For the text-containing cell, return its midpoint in [X, Y] coordinate format. 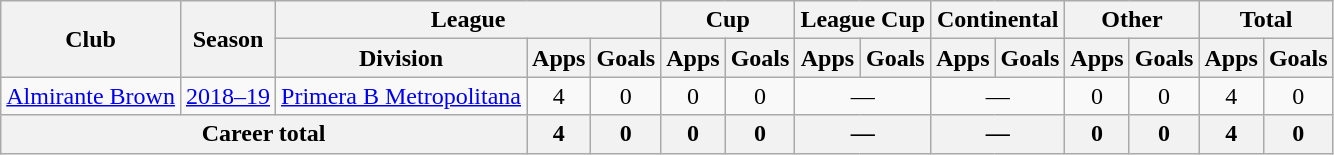
Almirante Brown [91, 96]
Continental [998, 20]
Total [1266, 20]
Cup [728, 20]
Club [91, 39]
Primera B Metropolitana [402, 96]
2018–19 [228, 96]
League Cup [863, 20]
Other [1132, 20]
Career total [264, 134]
Division [402, 58]
Season [228, 39]
League [468, 20]
